Find where the given text appears and provide that cell's center as (x, y) coordinate. 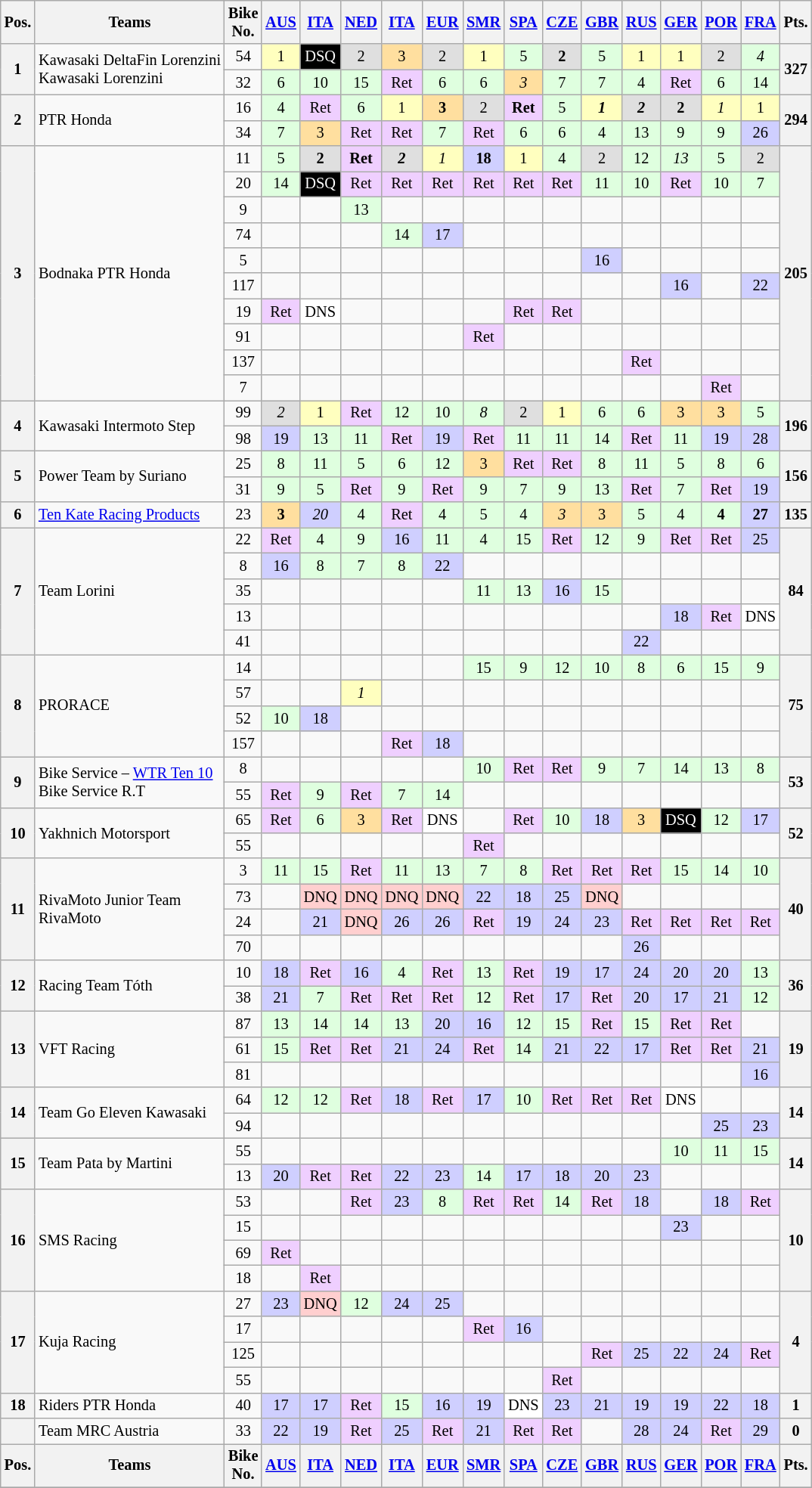
Racing Team Tóth (130, 986)
74 (243, 235)
31 (243, 489)
Team MRC Austria (130, 1431)
Kawasaki Intermoto Step (130, 425)
75 (796, 706)
57 (243, 693)
99 (243, 413)
36 (796, 986)
Ten Kate Racing Products (130, 515)
84 (796, 591)
Yakhnich Motorsport (130, 833)
Team Pata by Martini (130, 1163)
SMS Racing (130, 1240)
157 (243, 744)
135 (796, 515)
196 (796, 425)
34 (243, 133)
81 (243, 1074)
32 (243, 82)
35 (243, 591)
54 (243, 57)
64 (243, 1100)
Riders PTR Honda (130, 1406)
69 (243, 1253)
91 (243, 336)
Power Team by Suriano (130, 476)
38 (243, 998)
Team Lorini (130, 591)
294 (796, 119)
65 (243, 820)
205 (796, 274)
156 (796, 476)
29 (761, 1431)
70 (243, 947)
VFT Racing (130, 1049)
61 (243, 1049)
137 (243, 362)
RivaMoto Junior Team RivaMoto (130, 909)
73 (243, 897)
41 (243, 642)
Bike Service – WTR Ten 10 Bike Service R.T (130, 782)
Bodnaka PTR Honda (130, 274)
0 (796, 1431)
33 (243, 1431)
125 (243, 1354)
98 (243, 439)
327 (796, 70)
PTR Honda (130, 119)
Team Go Eleven Kawasaki (130, 1113)
Kawasaki DeltaFin Lorenzini Kawasaki Lorenzini (130, 70)
87 (243, 1024)
PRORACE (130, 706)
117 (243, 286)
94 (243, 1126)
Kuja Racing (130, 1341)
